Pinpoint the cell where the given text exists, returning its (x, y) midpoint coordinate. 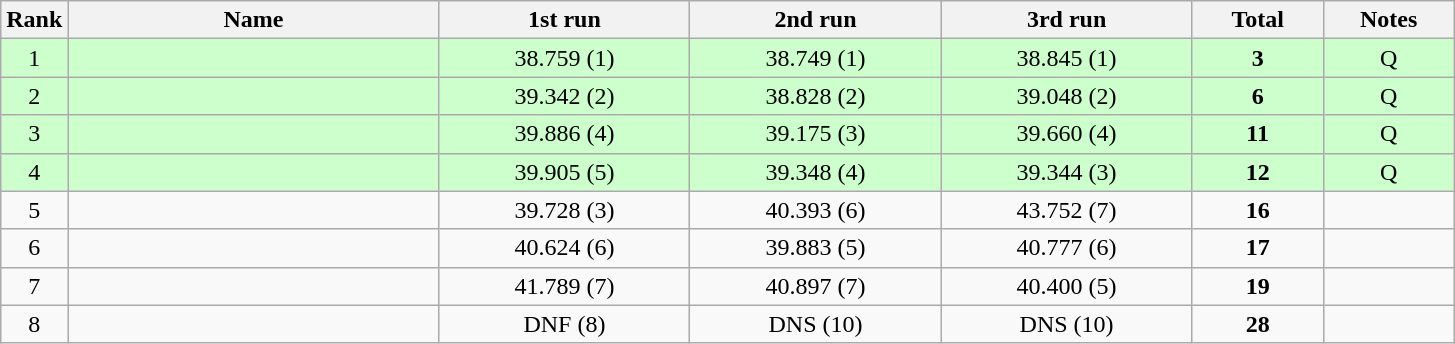
5 (34, 210)
12 (1258, 172)
2 (34, 96)
16 (1258, 210)
2nd run (816, 20)
38.749 (1) (816, 58)
17 (1258, 248)
41.789 (7) (564, 286)
19 (1258, 286)
28 (1258, 324)
40.897 (7) (816, 286)
39.660 (4) (1066, 134)
8 (34, 324)
40.624 (6) (564, 248)
38.845 (1) (1066, 58)
4 (34, 172)
39.342 (2) (564, 96)
43.752 (7) (1066, 210)
Rank (34, 20)
Total (1258, 20)
39.883 (5) (816, 248)
38.759 (1) (564, 58)
1st run (564, 20)
DNF (8) (564, 324)
Notes (1388, 20)
39.728 (3) (564, 210)
7 (34, 286)
39.048 (2) (1066, 96)
40.400 (5) (1066, 286)
39.886 (4) (564, 134)
11 (1258, 134)
39.344 (3) (1066, 172)
1 (34, 58)
38.828 (2) (816, 96)
39.175 (3) (816, 134)
40.777 (6) (1066, 248)
Name (254, 20)
3rd run (1066, 20)
39.905 (5) (564, 172)
40.393 (6) (816, 210)
39.348 (4) (816, 172)
